Output the [x, y] coordinate of the center of the cell containing the given text.  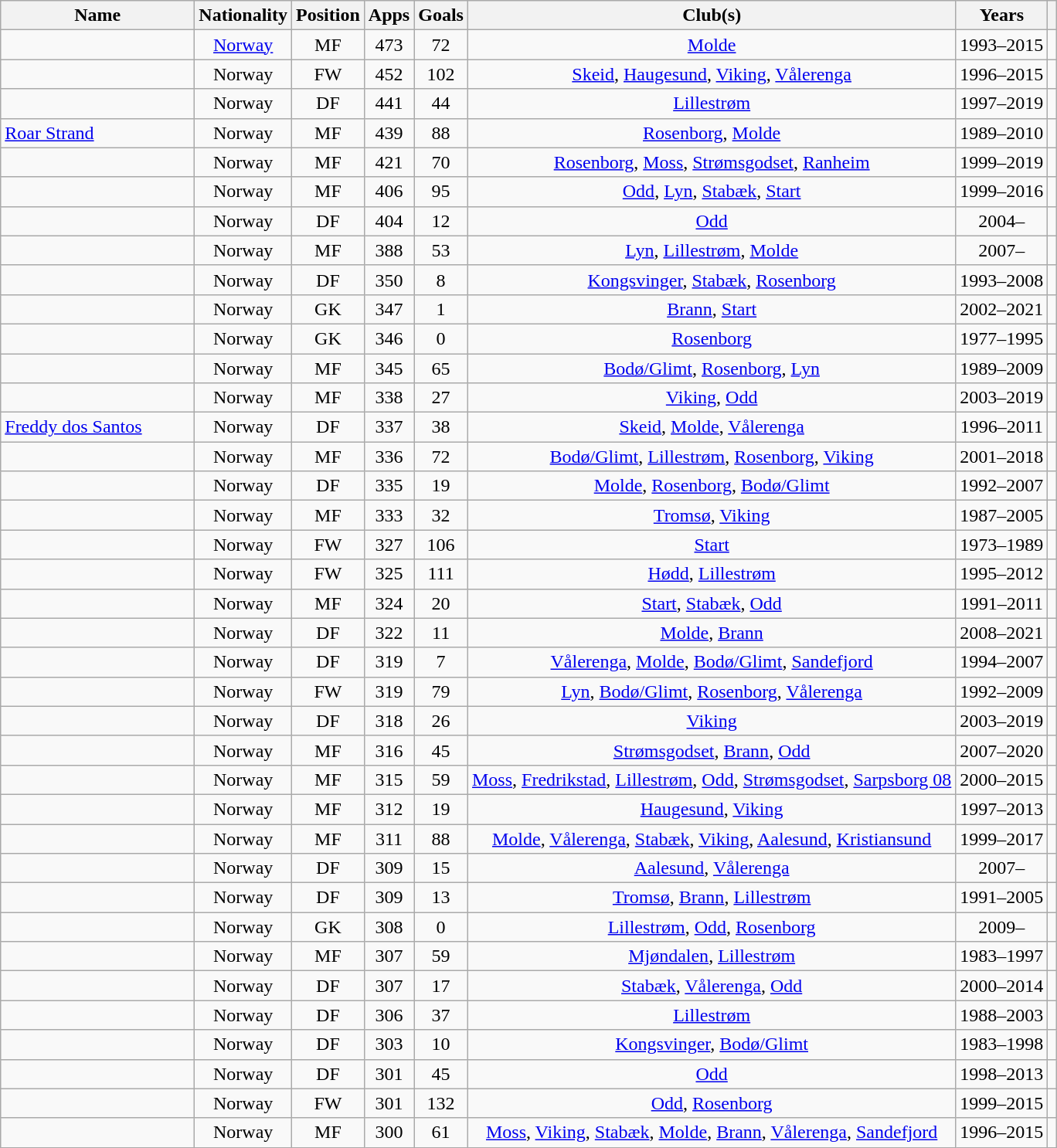
306 [389, 1015]
333 [389, 515]
Moss, Viking, Stabæk, Molde, Brann, Vålerenga, Sandefjord [711, 1133]
132 [441, 1103]
Start, Stabæk, Odd [711, 603]
15 [441, 868]
1989–2010 [1001, 133]
Kongsvinger, Stabæk, Rosenborg [711, 280]
1991–2005 [1001, 898]
Stabæk, Vålerenga, Odd [711, 986]
32 [441, 515]
Rosenborg [711, 338]
Lyn, Lillestrøm, Molde [711, 250]
Tromsø, Brann, Lillestrøm [711, 898]
325 [389, 574]
Odd, Rosenborg [711, 1103]
1999–2016 [1001, 192]
1973–1989 [1001, 545]
404 [389, 221]
Name [97, 15]
316 [389, 750]
421 [389, 162]
8 [441, 280]
303 [389, 1044]
1987–2005 [1001, 515]
345 [389, 369]
406 [389, 192]
347 [389, 309]
2009– [1001, 927]
Bodø/Glimt, Rosenborg, Lyn [711, 369]
318 [389, 721]
2007–2020 [1001, 750]
Molde, Brann [711, 633]
26 [441, 721]
111 [441, 574]
Skeid, Haugesund, Viking, Vålerenga [711, 74]
37 [441, 1015]
17 [441, 986]
2002–2021 [1001, 309]
346 [389, 338]
20 [441, 603]
324 [389, 603]
Start [711, 545]
1999–2019 [1001, 162]
1994–2007 [1001, 662]
2000–2015 [1001, 779]
1977–1995 [1001, 338]
338 [389, 398]
Freddy dos Santos [97, 427]
441 [389, 104]
388 [389, 250]
1992–2007 [1001, 486]
1983–1998 [1001, 1044]
1999–2015 [1001, 1103]
1991–2011 [1001, 603]
Position [328, 15]
Vålerenga, Molde, Bodø/Glimt, Sandefjord [711, 662]
61 [441, 1133]
311 [389, 838]
1993–2015 [1001, 45]
70 [441, 162]
Nationality [243, 15]
53 [441, 250]
336 [389, 457]
1998–2013 [1001, 1074]
1988–2003 [1001, 1015]
Molde [711, 45]
1989–2009 [1001, 369]
106 [441, 545]
Bodø/Glimt, Lillestrøm, Rosenborg, Viking [711, 457]
Roar Strand [97, 133]
79 [441, 691]
7 [441, 662]
13 [441, 898]
Years [1001, 15]
1983–1997 [1001, 956]
452 [389, 74]
Skeid, Molde, Vålerenga [711, 427]
1996–2011 [1001, 427]
Kongsvinger, Bodø/Glimt [711, 1044]
12 [441, 221]
Aalesund, Vålerenga [711, 868]
27 [441, 398]
335 [389, 486]
337 [389, 427]
1992–2009 [1001, 691]
350 [389, 280]
Club(s) [711, 15]
38 [441, 427]
439 [389, 133]
300 [389, 1133]
1993–2008 [1001, 280]
Tromsø, Viking [711, 515]
Lillestrøm, Odd, Rosenborg [711, 927]
Lyn, Bodø/Glimt, Rosenborg, Vålerenga [711, 691]
308 [389, 927]
102 [441, 74]
312 [389, 809]
Rosenborg, Moss, Strømsgodset, Ranheim [711, 162]
65 [441, 369]
Molde, Vålerenga, Stabæk, Viking, Aalesund, Kristiansund [711, 838]
1995–2012 [1001, 574]
473 [389, 45]
44 [441, 104]
2001–2018 [1001, 457]
1999–2017 [1001, 838]
Apps [389, 15]
1 [441, 309]
95 [441, 192]
Hødd, Lillestrøm [711, 574]
Viking, Odd [711, 398]
315 [389, 779]
Viking [711, 721]
Mjøndalen, Lillestrøm [711, 956]
10 [441, 1044]
2000–2014 [1001, 986]
Strømsgodset, Brann, Odd [711, 750]
322 [389, 633]
1997–2013 [1001, 809]
2004– [1001, 221]
Haugesund, Viking [711, 809]
Molde, Rosenborg, Bodø/Glimt [711, 486]
Goals [441, 15]
1997–2019 [1001, 104]
11 [441, 633]
Moss, Fredrikstad, Lillestrøm, Odd, Strømsgodset, Sarpsborg 08 [711, 779]
327 [389, 545]
2008–2021 [1001, 633]
Rosenborg, Molde [711, 133]
Odd, Lyn, Stabæk, Start [711, 192]
Brann, Start [711, 309]
